Detect which cell encompasses the target text, then output its (x, y) center coordinate. 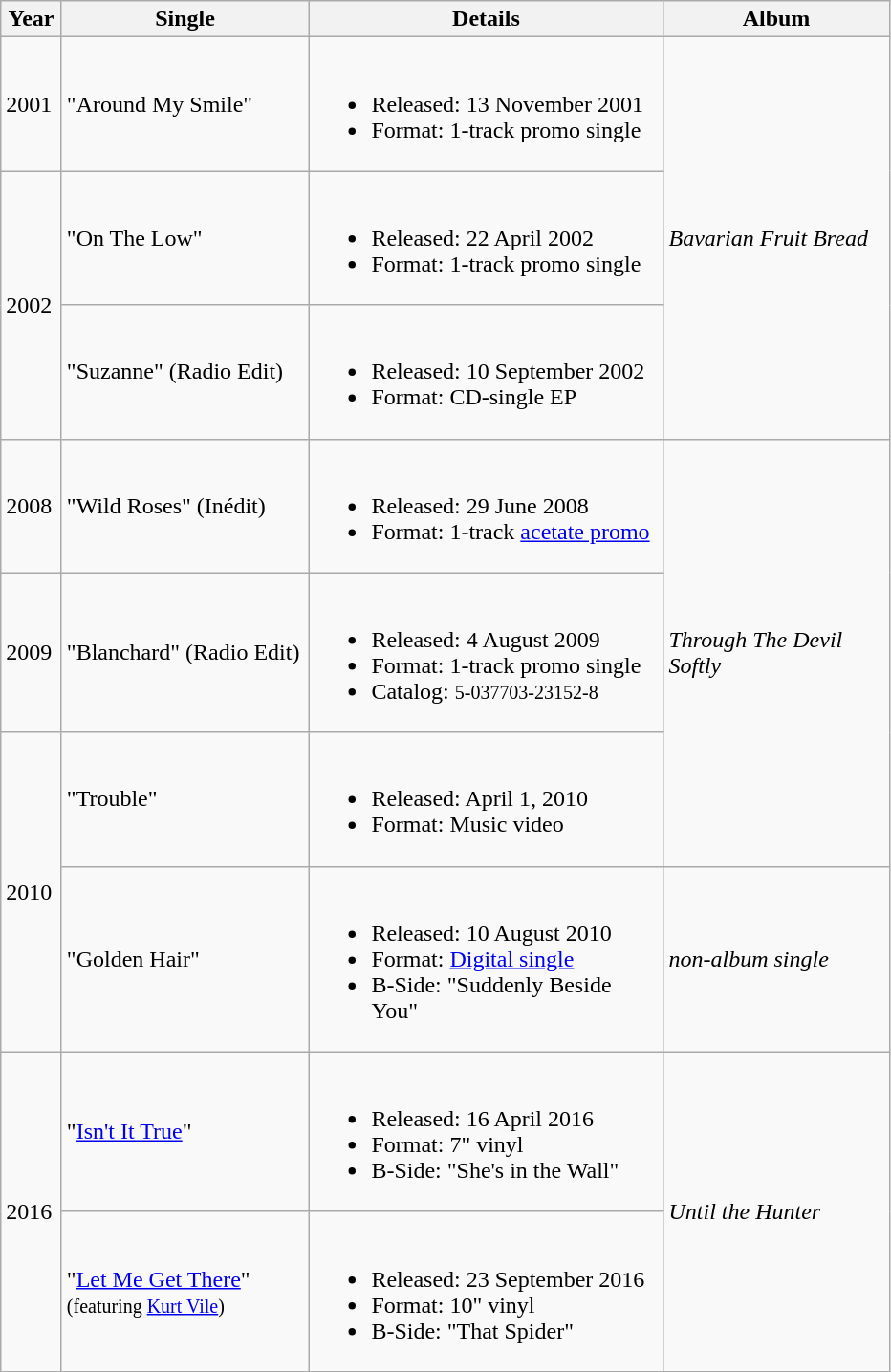
Released: 10 August 2010Format: Digital singleB-Side: "Suddenly Beside You" (486, 959)
2002 (32, 305)
"Wild Roses" (Inédit) (185, 506)
Details (486, 19)
"Trouble" (185, 799)
2016 (32, 1211)
Through The Devil Softly (776, 652)
Released: 22 April 2002Format: 1-track promo single (486, 238)
"Let Me Get There" (featuring Kurt Vile) (185, 1291)
Album (776, 19)
Released: 29 June 2008Format: 1-track acetate promo (486, 506)
"Blanchard" (Radio Edit) (185, 652)
"On The Low" (185, 238)
2010 (32, 892)
"Suzanne" (Radio Edit) (185, 372)
2009 (32, 652)
"Around My Smile" (185, 104)
"Isn't It True" (185, 1132)
2001 (32, 104)
Released: 23 September 2016Format: 10" vinylB-Side: "That Spider" (486, 1291)
Released: 13 November 2001Format: 1-track promo single (486, 104)
Single (185, 19)
Released: 16 April 2016Format: 7" vinylB-Side: "She's in the Wall" (486, 1132)
Bavarian Fruit Bread (776, 238)
Year (32, 19)
Released: 10 September 2002Format: CD-single EP (486, 372)
Released: 4 August 2009Format: 1-track promo singleCatalog: 5-037703-23152-8 (486, 652)
Until the Hunter (776, 1211)
2008 (32, 506)
Released: April 1, 2010Format: Music video (486, 799)
"Golden Hair" (185, 959)
non-album single (776, 959)
